Capture the cell that displays the provided text and extract its [x, y] central coordinate. 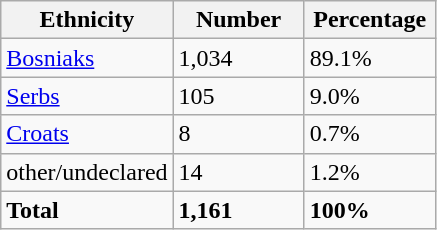
1,034 [238, 58]
89.1% [370, 58]
0.7% [370, 134]
Total [87, 210]
other/undeclared [87, 172]
1,161 [238, 210]
Croats [87, 134]
105 [238, 96]
8 [238, 134]
Percentage [370, 20]
Bosniaks [87, 58]
14 [238, 172]
Number [238, 20]
Ethnicity [87, 20]
9.0% [370, 96]
Serbs [87, 96]
100% [370, 210]
1.2% [370, 172]
